Output the [x, y] coordinate of the center of the cell containing the given text.  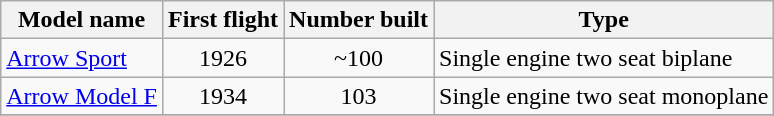
First flight [222, 20]
1934 [222, 96]
103 [359, 96]
Type [604, 20]
Arrow Model F [82, 96]
1926 [222, 58]
Model name [82, 20]
Number built [359, 20]
Single engine two seat monoplane [604, 96]
Single engine two seat biplane [604, 58]
~100 [359, 58]
Arrow Sport [82, 58]
